Return the [x, y] coordinate for the center point of the cell that contains the specified text.  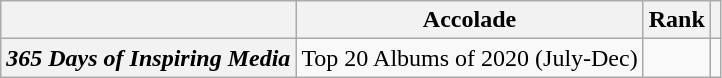
Rank [676, 20]
Top 20 Albums of 2020 (July-Dec) [470, 58]
Accolade [470, 20]
365 Days of Inspiring Media [148, 58]
